Output the (X, Y) coordinate of the center of the cell containing the given text.  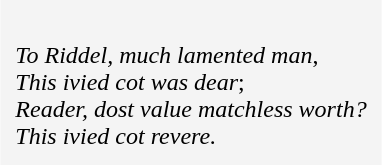
To Riddel, much lamented man, This ivied cot was dear; Reader, dost value matchless worth? This ivied cot revere. (190, 82)
